Search for the cell housing the specified text and yield its [x, y] center coordinate. 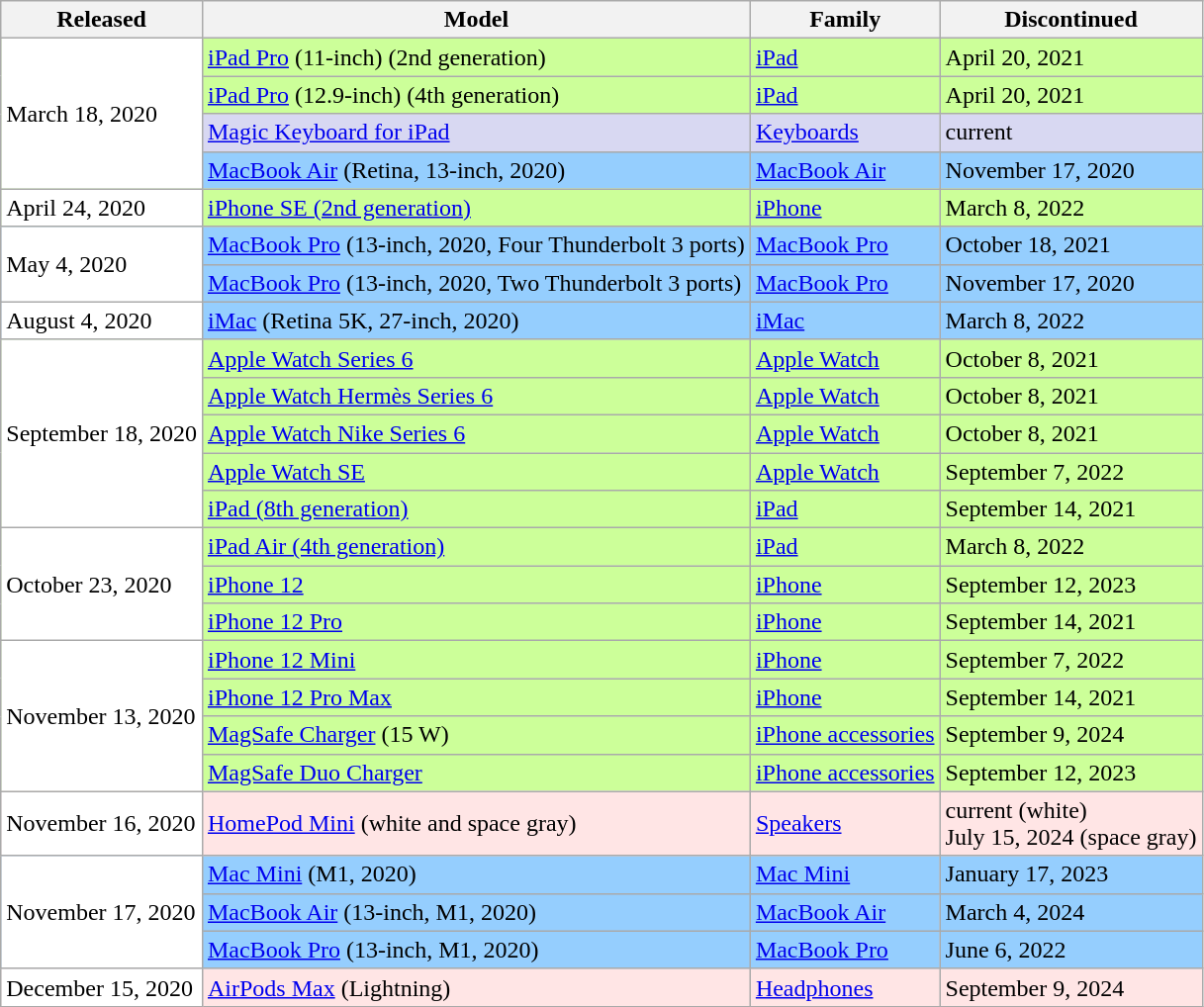
November 13, 2020 [102, 716]
iPad Pro (12.9-inch) (4th generation) [476, 95]
Magic Keyboard for iPad [476, 133]
Released [102, 20]
MagSafe Charger (15 W) [476, 735]
Apple Watch SE [476, 472]
iPhone 12 Pro Max [476, 697]
MacBook Air (13-inch, M1, 2020) [476, 912]
iPhone 12 [476, 585]
iPad (8th generation) [476, 509]
August 4, 2020 [102, 320]
Apple Watch Series 6 [476, 358]
March 4, 2024 [1070, 912]
Family [845, 20]
iMac (Retina 5K, 27-inch, 2020) [476, 320]
September 18, 2020 [102, 433]
iPhone SE (2nd generation) [476, 208]
AirPods Max (Lightning) [476, 987]
October 18, 2021 [1070, 245]
Mac Mini [845, 874]
Keyboards [845, 133]
MacBook Pro (13-inch, 2020, Two Thunderbolt 3 ports) [476, 283]
MacBook Pro (13-inch, 2020, Four Thunderbolt 3 ports) [476, 245]
December 15, 2020 [102, 987]
January 17, 2023 [1070, 874]
iPad Pro (11-inch) (2nd generation) [476, 57]
June 6, 2022 [1070, 950]
March 18, 2020 [102, 114]
iMac [845, 320]
May 4, 2020 [102, 264]
April 24, 2020 [102, 208]
current (white)July 15, 2024 (space gray) [1070, 823]
iPhone 12 Mini [476, 660]
October 23, 2020 [102, 585]
MacBook Pro (13-inch, M1, 2020) [476, 950]
Apple Watch Nike Series 6 [476, 433]
HomePod Mini (white and space gray) [476, 823]
Discontinued [1070, 20]
Model [476, 20]
current [1070, 133]
iPad Air (4th generation) [476, 547]
November 16, 2020 [102, 823]
MacBook Air (Retina, 13-inch, 2020) [476, 170]
iPhone 12 Pro [476, 622]
Speakers [845, 823]
Headphones [845, 987]
MagSafe Duo Charger [476, 773]
Apple Watch Hermès Series 6 [476, 396]
Mac Mini (M1, 2020) [476, 874]
